Return the [X, Y] coordinate for the center point of the cell that contains the specified text.  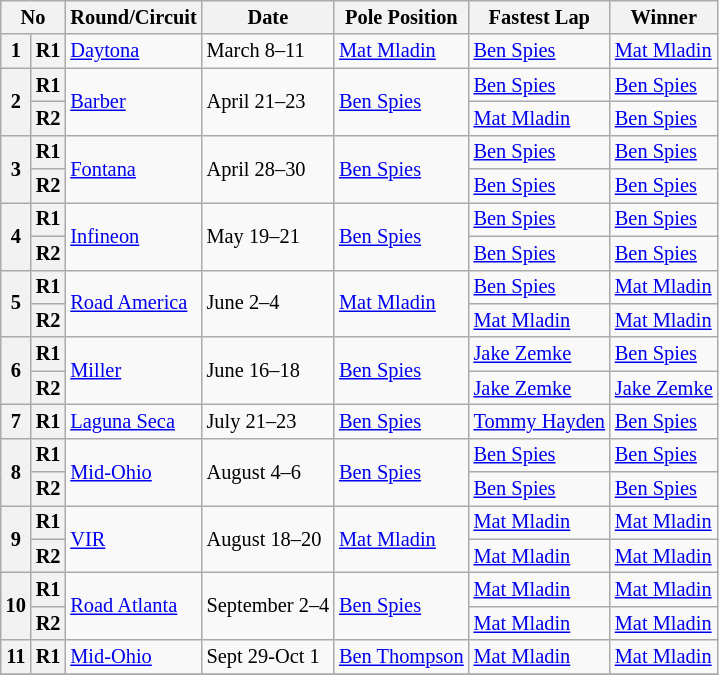
Laguna Seca [133, 421]
August 18–20 [268, 538]
2 [16, 102]
7 [16, 421]
September 2–4 [268, 606]
Fastest Lap [540, 17]
Winner [664, 17]
June 16–18 [268, 370]
8 [16, 472]
May 19–21 [268, 236]
VIR [133, 538]
Miller [133, 370]
4 [16, 236]
3 [16, 168]
Pole Position [401, 17]
Barber [133, 102]
June 2–4 [268, 304]
11 [16, 657]
6 [16, 370]
1 [16, 51]
5 [16, 304]
April 28–30 [268, 168]
Sept 29-Oct 1 [268, 657]
Daytona [133, 51]
Road America [133, 304]
August 4–6 [268, 472]
No [34, 17]
10 [16, 606]
March 8–11 [268, 51]
July 21–23 [268, 421]
Tommy Hayden [540, 421]
9 [16, 538]
April 21–23 [268, 102]
Infineon [133, 236]
Fontana [133, 168]
Date [268, 17]
Round/Circuit [133, 17]
Ben Thompson [401, 657]
Road Atlanta [133, 606]
